From the cell containing the given text, extract its center point as [x, y] coordinate. 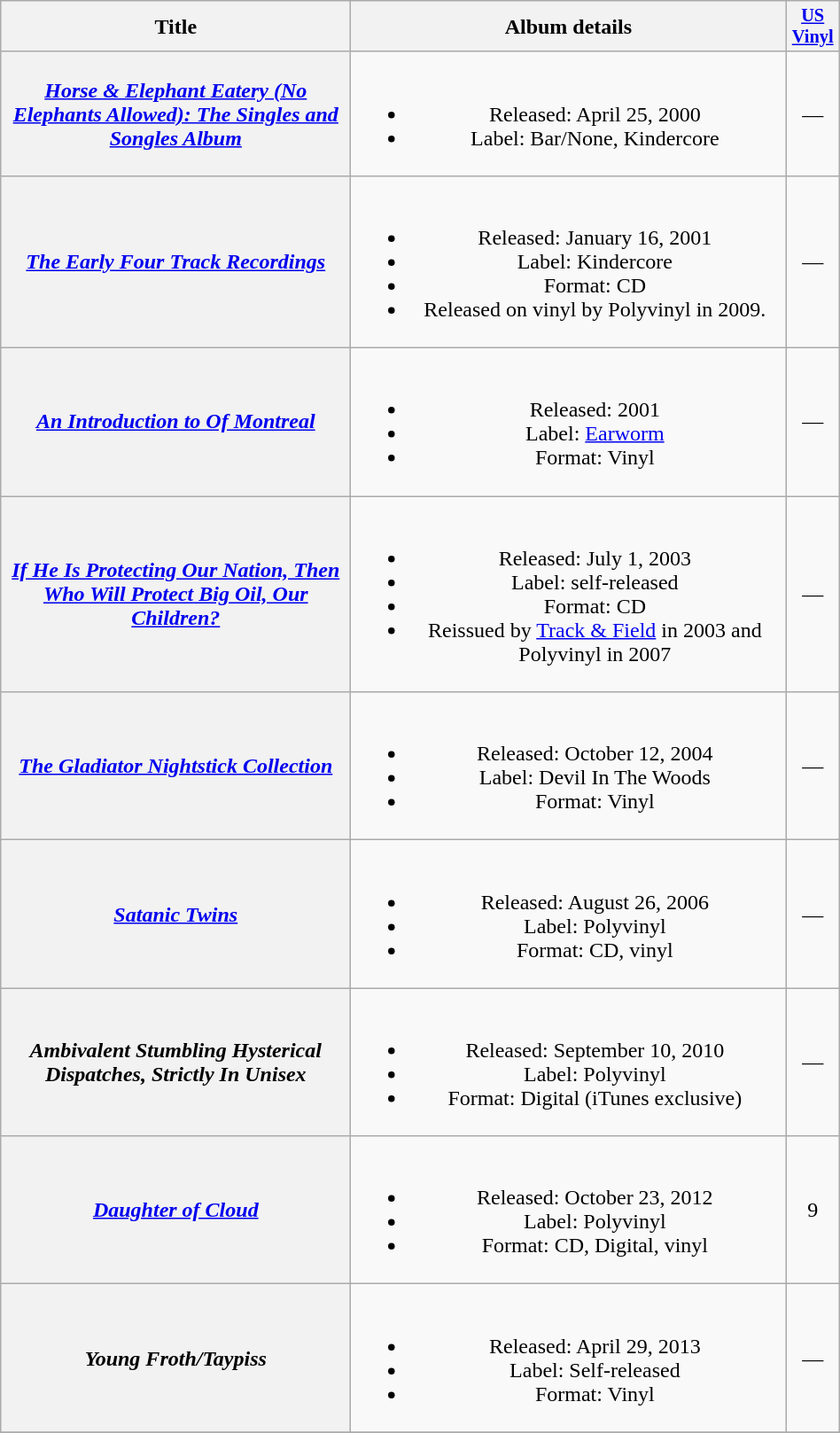
The Early Four Track Recordings [175, 261]
Released: 2001Label: EarwormFormat: Vinyl [569, 422]
Released: April 29, 2013Label: Self-releasedFormat: Vinyl [569, 1358]
Released: September 10, 2010Label: PolyvinylFormat: Digital (iTunes exclusive) [569, 1062]
Title [175, 27]
Young Froth/Taypiss [175, 1358]
If He Is Protecting Our Nation, Then Who Will Protect Big Oil, Our Children? [175, 594]
Satanic Twins [175, 915]
Ambivalent Stumbling Hysterical Dispatches, Strictly In Unisex [175, 1062]
The Gladiator Nightstick Collection [175, 766]
USVinyl [813, 27]
An Introduction to Of Montreal [175, 422]
9 [813, 1211]
Released: January 16, 2001Label: KindercoreFormat: CDReleased on vinyl by Polyvinyl in 2009. [569, 261]
Horse & Elephant Eatery (No Elephants Allowed): The Singles and Songles Album [175, 113]
Daughter of Cloud [175, 1211]
Released: July 1, 2003Label: self-releasedFormat: CDReissued by Track & Field in 2003 and Polyvinyl in 2007 [569, 594]
Released: April 25, 2000Label: Bar/None, Kindercore [569, 113]
Released: August 26, 2006Label: PolyvinylFormat: CD, vinyl [569, 915]
Released: October 12, 2004Label: Devil In The WoodsFormat: Vinyl [569, 766]
Album details [569, 27]
Released: October 23, 2012Label: PolyvinylFormat: CD, Digital, vinyl [569, 1211]
